Output the (x, y) coordinate of the center of the cell containing the given text.  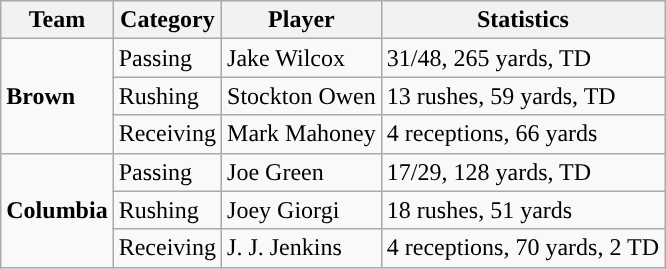
13 rushes, 59 yards, TD (522, 96)
17/29, 128 yards, TD (522, 172)
4 receptions, 66 yards (522, 134)
Stockton Owen (302, 96)
Category (167, 20)
Jake Wilcox (302, 58)
18 rushes, 51 yards (522, 210)
Brown (57, 96)
4 receptions, 70 yards, 2 TD (522, 248)
J. J. Jenkins (302, 248)
Player (302, 20)
Joey Giorgi (302, 210)
Team (57, 20)
Columbia (57, 210)
Joe Green (302, 172)
Statistics (522, 20)
31/48, 265 yards, TD (522, 58)
Mark Mahoney (302, 134)
